Scan for the cell matching the given text and deliver its [x, y] coordinate at center. 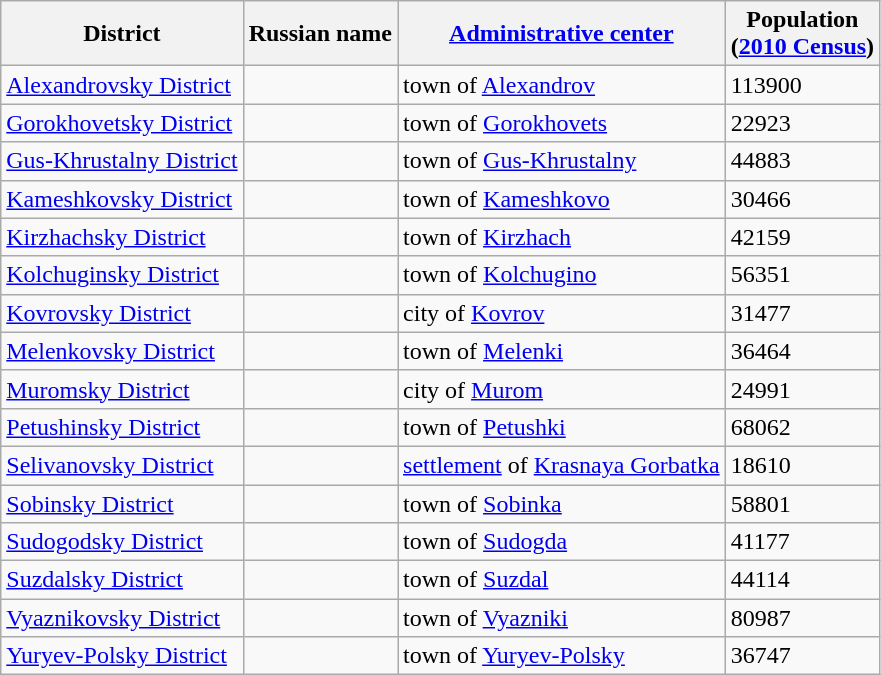
Sudogodsky District [122, 542]
44883 [802, 161]
town of Kirzhach [562, 237]
city of Murom [562, 389]
56351 [802, 275]
42159 [802, 237]
41177 [802, 542]
113900 [802, 85]
Suzdalsky District [122, 580]
town of Gus-Khrustalny [562, 161]
30466 [802, 199]
22923 [802, 123]
Gorokhovetsky District [122, 123]
Kovrovsky District [122, 313]
44114 [802, 580]
town of Suzdal [562, 580]
Muromsky District [122, 389]
58801 [802, 503]
town of Yuryev-Polsky [562, 656]
Yuryev-Polsky District [122, 656]
Russian name [320, 34]
town of Sobinka [562, 503]
Kirzhachsky District [122, 237]
Vyaznikovsky District [122, 618]
Administrative center [562, 34]
Gus-Khrustalny District [122, 161]
town of Petushki [562, 427]
town of Kolchugino [562, 275]
town of Sudogda [562, 542]
town of Vyazniki [562, 618]
36747 [802, 656]
Kolchuginsky District [122, 275]
town of Melenki [562, 351]
settlement of Krasnaya Gorbatka [562, 465]
city of Kovrov [562, 313]
Population(2010 Census) [802, 34]
town of Gorokhovets [562, 123]
Petushinsky District [122, 427]
District [122, 34]
Sobinsky District [122, 503]
town of Alexandrov [562, 85]
town of Kameshkovo [562, 199]
80987 [802, 618]
Melenkovsky District [122, 351]
31477 [802, 313]
24991 [802, 389]
Selivanovsky District [122, 465]
18610 [802, 465]
36464 [802, 351]
Alexandrovsky District [122, 85]
68062 [802, 427]
Kameshkovsky District [122, 199]
